Pinpoint the cell where the given text exists, returning its [x, y] midpoint coordinate. 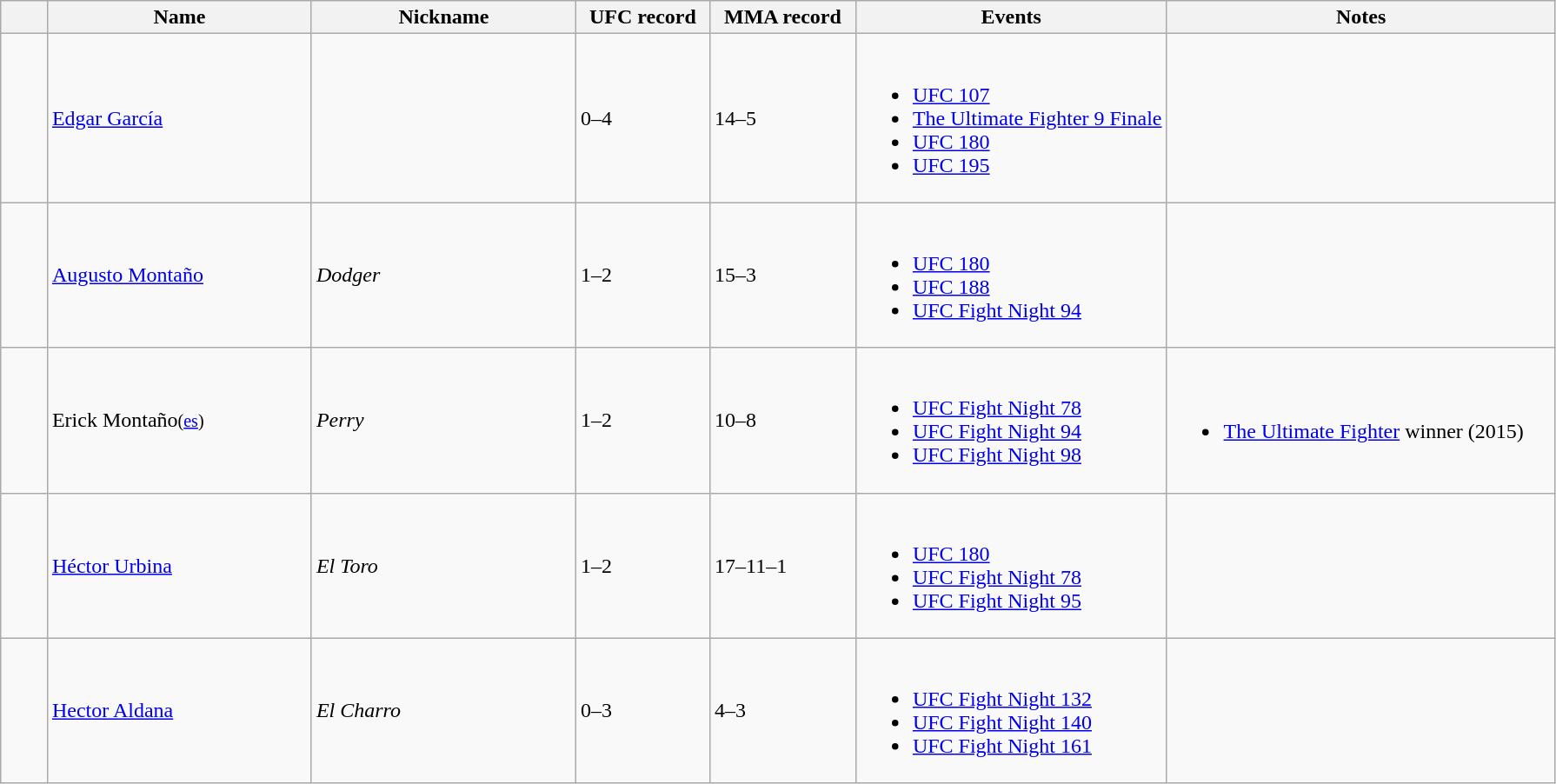
Héctor Urbina [179, 565]
MMA record [782, 17]
Name [179, 17]
Hector Aldana [179, 711]
El Toro [443, 565]
14–5 [782, 118]
17–11–1 [782, 565]
UFC 180UFC Fight Night 78UFC Fight Night 95 [1011, 565]
UFC Fight Night 78UFC Fight Night 94UFC Fight Night 98 [1011, 421]
UFC 180UFC 188UFC Fight Night 94 [1011, 275]
UFC Fight Night 132UFC Fight Night 140UFC Fight Night 161 [1011, 711]
UFC 107The Ultimate Fighter 9 FinaleUFC 180UFC 195 [1011, 118]
El Charro [443, 711]
0–4 [642, 118]
Erick Montaño(es) [179, 421]
Edgar García [179, 118]
10–8 [782, 421]
Perry [443, 421]
UFC record [642, 17]
Nickname [443, 17]
The Ultimate Fighter winner (2015) [1361, 421]
0–3 [642, 711]
Dodger [443, 275]
15–3 [782, 275]
Notes [1361, 17]
4–3 [782, 711]
Augusto Montaño [179, 275]
Events [1011, 17]
